Extract the (X, Y) coordinate from the center of the cell holding the provided text.  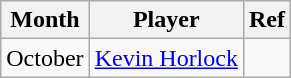
Player (166, 20)
Month (45, 20)
Ref (266, 20)
October (45, 58)
Kevin Horlock (166, 58)
